Output the [X, Y] coordinate of the center of the cell containing the given text.  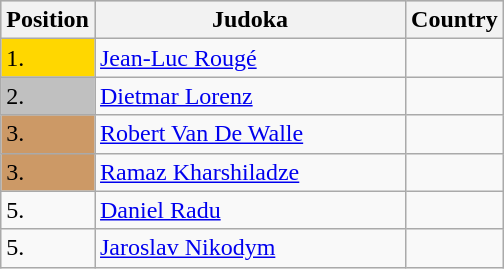
Position [48, 20]
Jaroslav Nikodym [250, 248]
Robert Van De Walle [250, 134]
Ramaz Kharshiladze [250, 172]
Jean-Luc Rougé [250, 58]
2. [48, 96]
Country [455, 20]
Daniel Radu [250, 210]
1. [48, 58]
Judoka [250, 20]
Dietmar Lorenz [250, 96]
